Output the (X, Y) coordinate of the center of the cell containing the given text.  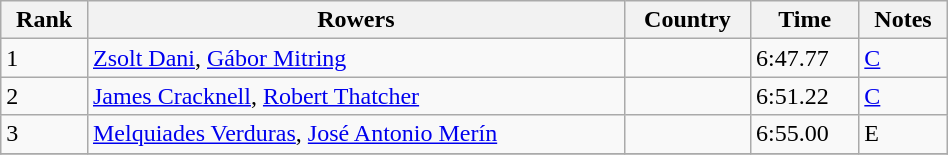
Rowers (356, 20)
James Cracknell, Robert Thatcher (356, 96)
6:55.00 (805, 134)
E (903, 134)
1 (44, 58)
6:47.77 (805, 58)
Rank (44, 20)
Melquiades Verduras, José Antonio Merín (356, 134)
Zsolt Dani, Gábor Mitring (356, 58)
Country (687, 20)
2 (44, 96)
3 (44, 134)
Notes (903, 20)
Time (805, 20)
6:51.22 (805, 96)
